Find where the given text appears and provide that cell's center as (X, Y) coordinate. 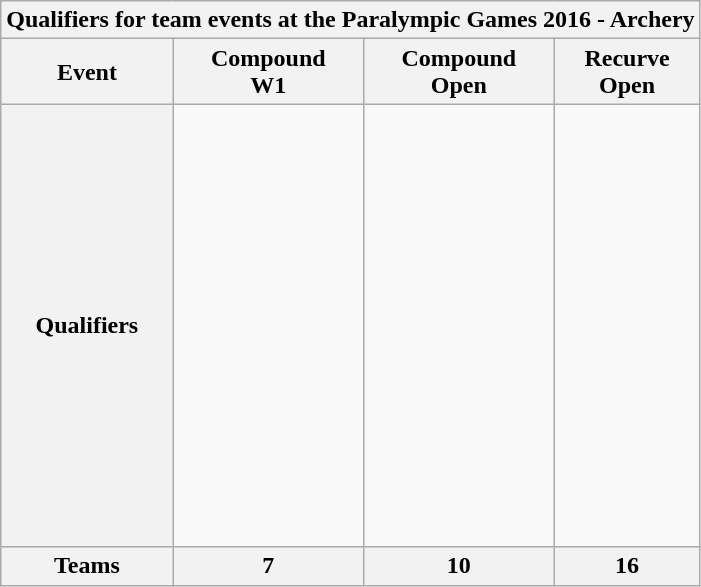
Qualifiers for team events at the Paralympic Games 2016 - Archery (350, 20)
Teams (87, 566)
16 (627, 566)
Compound W1 (268, 72)
Compound Open (460, 72)
Event (87, 72)
7 (268, 566)
Qualifiers (87, 326)
Recurve Open (627, 72)
10 (460, 566)
